Return the (X, Y) coordinate for the center point of the cell that contains the specified text.  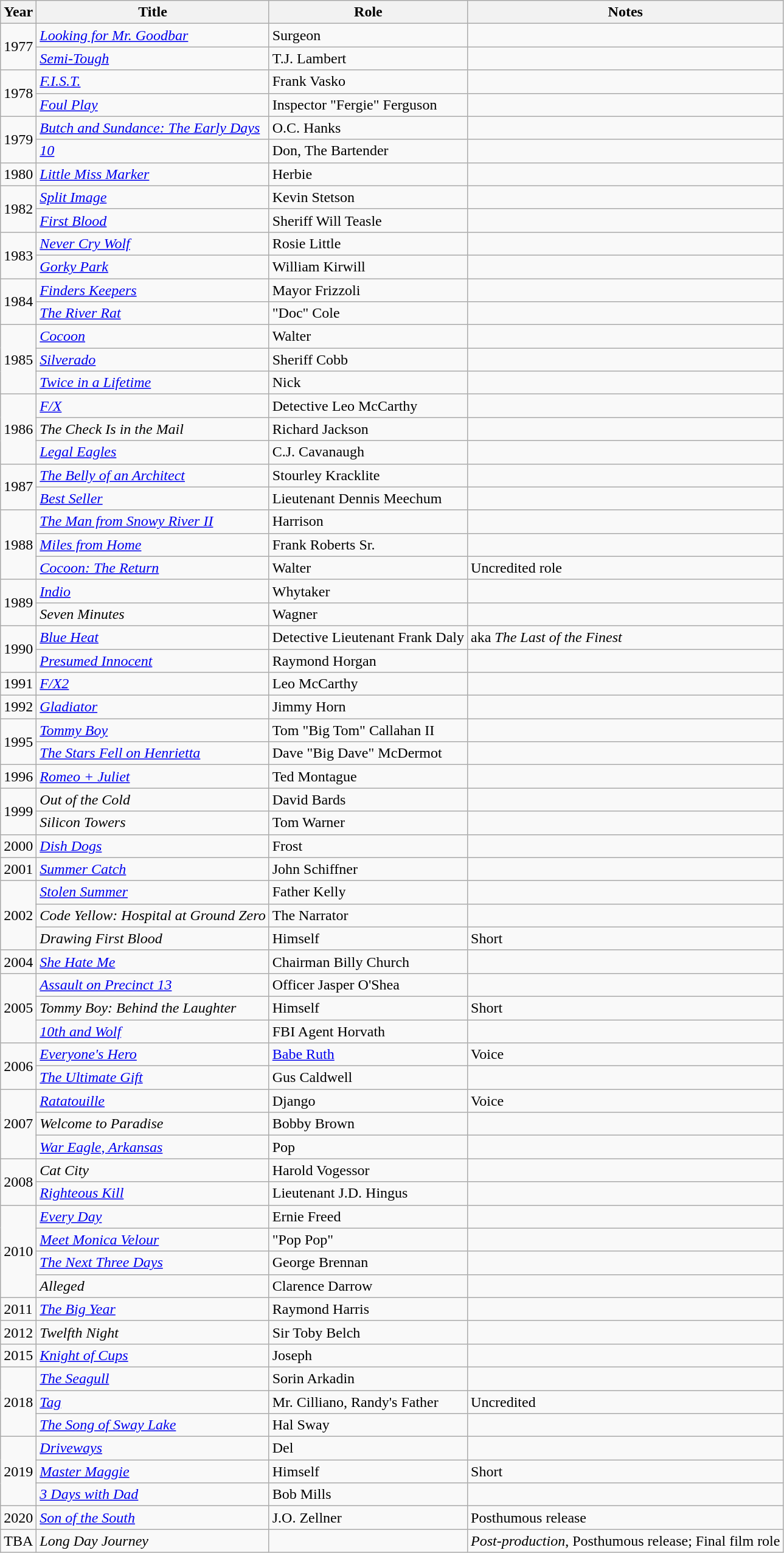
Notes (625, 12)
1979 (18, 139)
Babe Ruth (368, 1055)
F/X (153, 406)
Looking for Mr. Goodbar (153, 35)
2004 (18, 961)
Tom "Big Tom" Callahan II (368, 730)
Seven Minutes (153, 614)
Long Day Journey (153, 1541)
Son of the South (153, 1518)
Don, The Bartender (368, 151)
aka The Last of the Finest (625, 637)
Driveways (153, 1448)
1996 (18, 777)
Hal Sway (368, 1425)
2007 (18, 1124)
Romeo + Juliet (153, 777)
Uncredited role (625, 568)
Tag (153, 1401)
William Kirwill (368, 267)
Tommy Boy: Behind the Laughter (153, 1008)
Cocoon (153, 337)
Silicon Towers (153, 823)
Stolen Summer (153, 892)
Dish Dogs (153, 846)
Cat City (153, 1170)
Presumed Innocent (153, 660)
Del (368, 1448)
Year (18, 12)
Ratatouille (153, 1101)
Gus Caldwell (368, 1078)
The Song of Sway Lake (153, 1425)
Master Maggie (153, 1471)
Summer Catch (153, 869)
Split Image (153, 197)
Ted Montague (368, 777)
Blue Heat (153, 637)
2005 (18, 1008)
The Seagull (153, 1378)
3 Days with Dad (153, 1495)
Joseph (368, 1355)
Best Seller (153, 498)
The Narrator (368, 915)
Whytaker (368, 591)
Posthumous release (625, 1518)
Finders Keepers (153, 290)
2002 (18, 915)
2020 (18, 1518)
Assault on Precinct 13 (153, 985)
John Schiffner (368, 869)
Indio (153, 591)
Lieutenant J.D. Hingus (368, 1193)
1983 (18, 255)
Inspector "Fergie" Ferguson (368, 105)
2018 (18, 1401)
Gorky Park (153, 267)
2015 (18, 1355)
Mr. Cilliano, Randy's Father (368, 1401)
Title (153, 12)
"Pop Pop" (368, 1240)
Mayor Frizzoli (368, 290)
10 (153, 151)
2008 (18, 1182)
Lieutenant Dennis Meechum (368, 498)
Clarence Darrow (368, 1286)
Tommy Boy (153, 730)
Bobby Brown (368, 1124)
1987 (18, 487)
1977 (18, 47)
Code Yellow: Hospital at Ground Zero (153, 915)
Frost (368, 846)
Frank Roberts Sr. (368, 545)
Foul Play (153, 105)
Uncredited (625, 1401)
Post-production, Posthumous release; Final film role (625, 1541)
O.C. Hanks (368, 128)
Django (368, 1101)
Officer Jasper O'Shea (368, 985)
Little Miss Marker (153, 174)
Detective Leo McCarthy (368, 406)
She Hate Me (153, 961)
TBA (18, 1541)
Chairman Billy Church (368, 961)
Sheriff Will Teasle (368, 220)
1985 (18, 360)
1991 (18, 684)
Tom Warner (368, 823)
Twelfth Night (153, 1332)
The River Rat (153, 313)
Pop (368, 1147)
Semi-Tough (153, 58)
Miles from Home (153, 545)
Herbie (368, 174)
Legal Eagles (153, 452)
Harrison (368, 522)
Stourley Kracklite (368, 475)
Twice in a Lifetime (153, 383)
Righteous Kill (153, 1193)
FBI Agent Horvath (368, 1031)
10th and Wolf (153, 1031)
Silverado (153, 360)
Wagner (368, 614)
The Stars Fell on Henrietta (153, 753)
F/X2 (153, 684)
Drawing First Blood (153, 938)
Gladiator (153, 707)
1984 (18, 302)
1990 (18, 649)
2000 (18, 846)
Frank Vasko (368, 82)
Sheriff Cobb (368, 360)
Everyone's Hero (153, 1055)
George Brennan (368, 1263)
Cocoon: The Return (153, 568)
Out of the Cold (153, 800)
Every Day (153, 1216)
1982 (18, 209)
1986 (18, 429)
Sorin Arkadin (368, 1378)
The Belly of an Architect (153, 475)
1978 (18, 93)
Welcome to Paradise (153, 1124)
1989 (18, 602)
Dave "Big Dave" McDermot (368, 753)
War Eagle, Arkansas (153, 1147)
2012 (18, 1332)
Father Kelly (368, 892)
C.J. Cavanaugh (368, 452)
F.I.S.T. (153, 82)
1988 (18, 545)
Kevin Stetson (368, 197)
The Next Three Days (153, 1263)
Alleged (153, 1286)
1995 (18, 742)
2006 (18, 1066)
Sir Toby Belch (368, 1332)
Ernie Freed (368, 1216)
J.O. Zellner (368, 1518)
T.J. Lambert (368, 58)
First Blood (153, 220)
"Doc" Cole (368, 313)
Butch and Sundance: The Early Days (153, 128)
2019 (18, 1471)
1999 (18, 811)
2011 (18, 1309)
Leo McCarthy (368, 684)
David Bards (368, 800)
Raymond Horgan (368, 660)
Detective Lieutenant Frank Daly (368, 637)
1980 (18, 174)
Jimmy Horn (368, 707)
Role (368, 12)
Bob Mills (368, 1495)
The Ultimate Gift (153, 1078)
The Man from Snowy River II (153, 522)
2010 (18, 1251)
Surgeon (368, 35)
1992 (18, 707)
Rosie Little (368, 243)
2001 (18, 869)
Raymond Harris (368, 1309)
The Check Is in the Mail (153, 429)
Richard Jackson (368, 429)
Meet Monica Velour (153, 1240)
Harold Vogessor (368, 1170)
Nick (368, 383)
Knight of Cups (153, 1355)
Never Cry Wolf (153, 243)
The Big Year (153, 1309)
